Detect which cell encompasses the target text, then output its (x, y) center coordinate. 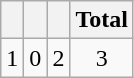
1 (12, 58)
2 (58, 58)
Total (102, 20)
0 (36, 58)
3 (102, 58)
